Search for the cell housing the specified text and yield its (x, y) center coordinate. 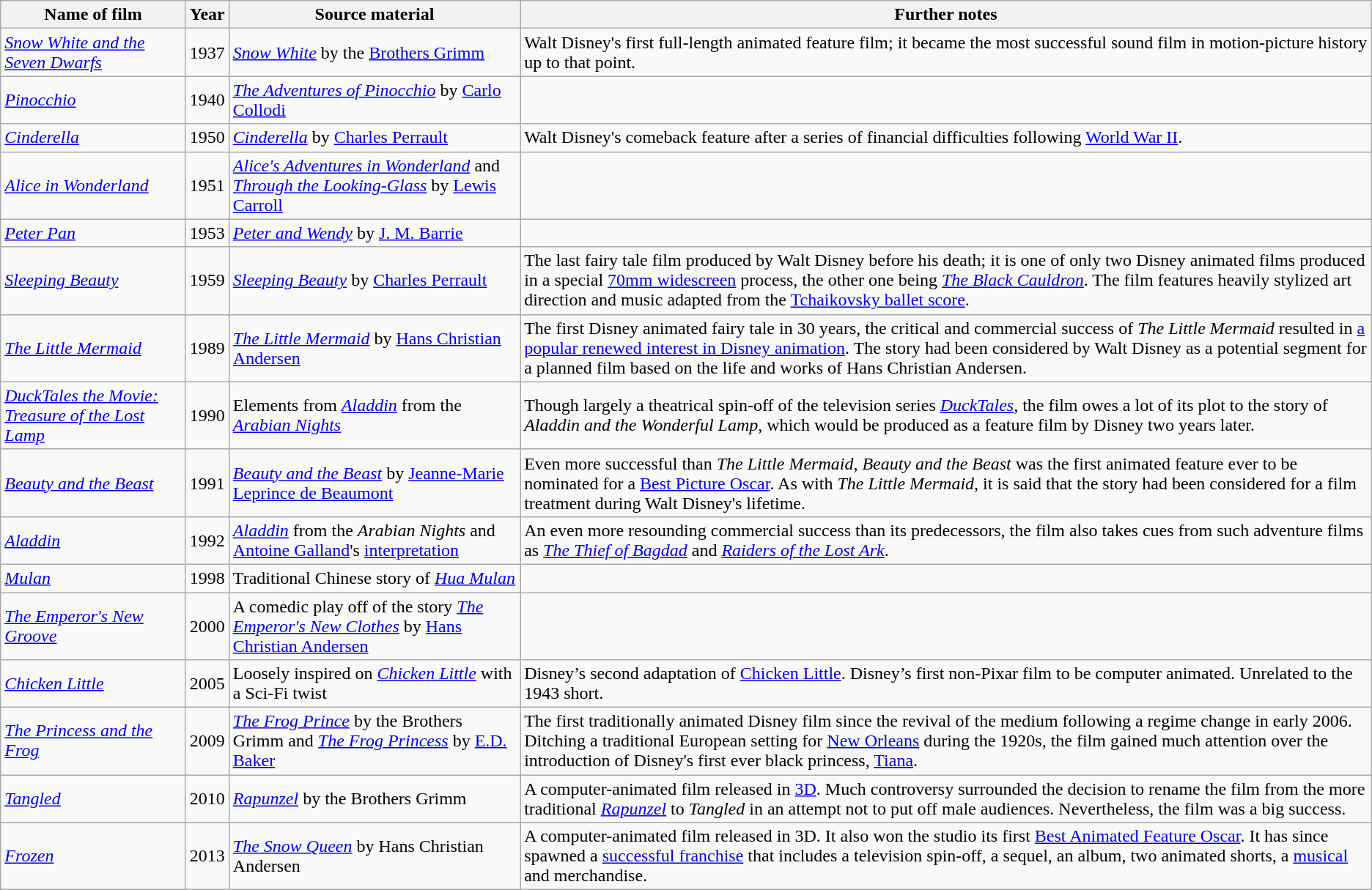
Snow White by the Brothers Grimm (374, 53)
Walt Disney's first full-length animated feature film; it became the most successful sound film in motion-picture history up to that point. (946, 53)
Frozen (94, 856)
Mulan (94, 578)
Rapunzel by the Brothers Grimm (374, 798)
The Snow Queen by Hans Christian Andersen (374, 856)
Year (207, 15)
1953 (207, 233)
Disney’s second adaptation of Chicken Little. Disney’s first non-Pixar film to be computer animated. Unrelated to the 1943 short. (946, 684)
Alice's Adventures in Wonderland and Through the Looking-Glass by Lewis Carroll (374, 185)
Loosely inspired on Chicken Little with a Sci-Fi twist (374, 684)
Snow White and the Seven Dwarfs (94, 53)
1991 (207, 483)
The Emperor's New Groove (94, 626)
Sleeping Beauty (94, 281)
The Frog Prince by the Brothers Grimm and The Frog Princess by E.D. Baker (374, 741)
Peter and Wendy by J. M. Barrie (374, 233)
1989 (207, 348)
Beauty and the Beast (94, 483)
2009 (207, 741)
2005 (207, 684)
Source material (374, 15)
The Little Mermaid by Hans Christian Andersen (374, 348)
1940 (207, 100)
Chicken Little (94, 684)
1992 (207, 541)
1998 (207, 578)
Further notes (946, 15)
Elements from Aladdin from the Arabian Nights (374, 415)
Beauty and the Beast by Jeanne-Marie Leprince de Beaumont (374, 483)
Tangled (94, 798)
Traditional Chinese story of Hua Mulan (374, 578)
Pinocchio (94, 100)
A comedic play off of the story The Emperor's New Clothes by Hans Christian Andersen (374, 626)
The Little Mermaid (94, 348)
Aladdin from the Arabian Nights and Antoine Galland's interpretation (374, 541)
The Princess and the Frog (94, 741)
1990 (207, 415)
Cinderella by Charles Perrault (374, 138)
1950 (207, 138)
Peter Pan (94, 233)
1959 (207, 281)
Alice in Wonderland (94, 185)
2000 (207, 626)
1951 (207, 185)
Name of film (94, 15)
1937 (207, 53)
The Adventures of Pinocchio by Carlo Collodi (374, 100)
2010 (207, 798)
2013 (207, 856)
Aladdin (94, 541)
Cinderella (94, 138)
Sleeping Beauty by Charles Perrault (374, 281)
Walt Disney's comeback feature after a series of financial difficulties following World War II. (946, 138)
DuckTales the Movie: Treasure of the Lost Lamp (94, 415)
